Provide the (x, y) coordinate of the cell's center where the given text is located.  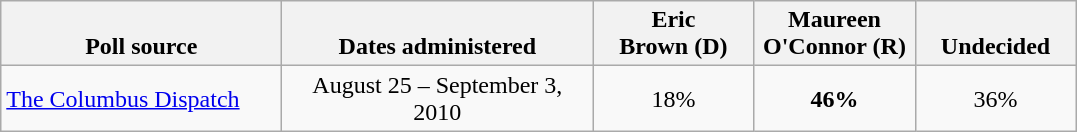
36% (996, 98)
MaureenO'Connor (R) (834, 34)
Undecided (996, 34)
18% (674, 98)
Dates administered (438, 34)
EricBrown (D) (674, 34)
46% (834, 98)
Poll source (142, 34)
August 25 – September 3, 2010 (438, 98)
The Columbus Dispatch (142, 98)
